Capture the cell that displays the provided text and extract its [X, Y] central coordinate. 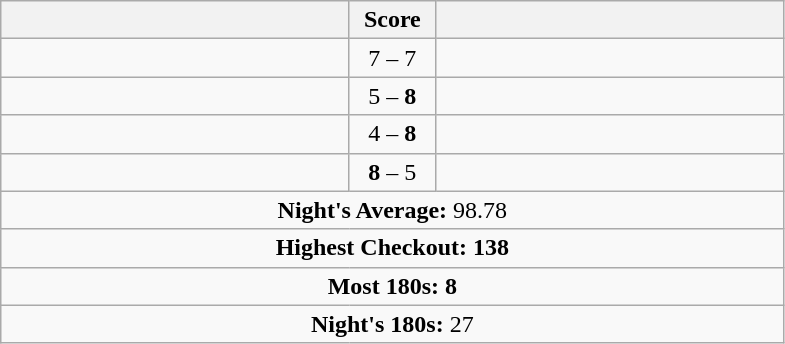
Score [392, 20]
4 – 8 [392, 134]
Highest Checkout: 138 [392, 248]
5 – 8 [392, 96]
8 – 5 [392, 172]
7 – 7 [392, 58]
Most 180s: 8 [392, 286]
Night's 180s: 27 [392, 324]
Night's Average: 98.78 [392, 210]
